Return the [X, Y] coordinate for the center point of the cell that contains the specified text.  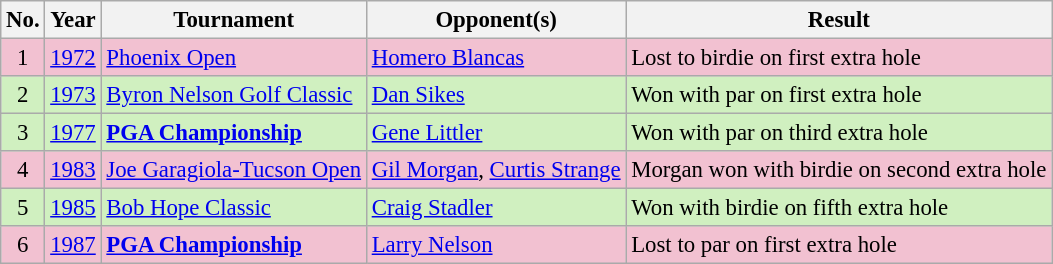
1 [23, 58]
1987 [73, 245]
Byron Nelson Golf Classic [234, 95]
Gene Littler [496, 133]
Won with birdie on fifth extra hole [839, 208]
Tournament [234, 20]
Won with par on third extra hole [839, 133]
3 [23, 133]
Dan Sikes [496, 95]
Result [839, 20]
6 [23, 245]
1972 [73, 58]
Year [73, 20]
Gil Morgan, Curtis Strange [496, 170]
1983 [73, 170]
Bob Hope Classic [234, 208]
Lost to par on first extra hole [839, 245]
4 [23, 170]
5 [23, 208]
Phoenix Open [234, 58]
Opponent(s) [496, 20]
Won with par on first extra hole [839, 95]
1973 [73, 95]
2 [23, 95]
No. [23, 20]
Joe Garagiola-Tucson Open [234, 170]
Larry Nelson [496, 245]
Lost to birdie on first extra hole [839, 58]
Morgan won with birdie on second extra hole [839, 170]
Craig Stadler [496, 208]
Homero Blancas [496, 58]
1985 [73, 208]
1977 [73, 133]
